Determine the [x, y] coordinate at the center of the cell enclosing the given text.  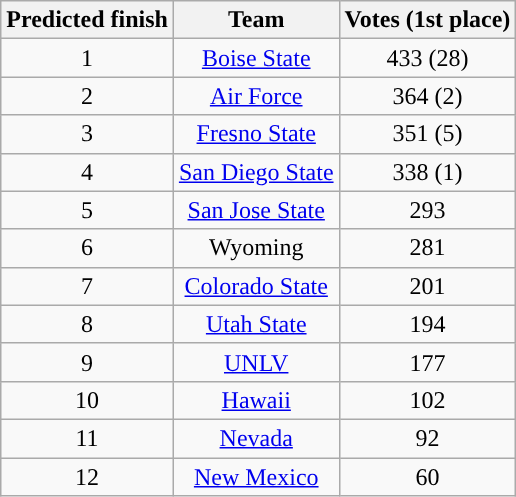
194 [428, 324]
Predicted finish [88, 20]
Colorado State [256, 286]
San Jose State [256, 210]
1 [88, 58]
San Diego State [256, 172]
11 [88, 438]
338 (1) [428, 172]
92 [428, 438]
Fresno State [256, 134]
351 (5) [428, 134]
2 [88, 96]
201 [428, 286]
293 [428, 210]
Wyoming [256, 248]
Utah State [256, 324]
Boise State [256, 58]
UNLV [256, 362]
3 [88, 134]
433 (28) [428, 58]
281 [428, 248]
12 [88, 477]
6 [88, 248]
8 [88, 324]
364 (2) [428, 96]
177 [428, 362]
New Mexico [256, 477]
Hawaii [256, 400]
102 [428, 400]
Nevada [256, 438]
7 [88, 286]
5 [88, 210]
Air Force [256, 96]
10 [88, 400]
60 [428, 477]
4 [88, 172]
Team [256, 20]
9 [88, 362]
Votes (1st place) [428, 20]
